Search for the cell housing the specified text and yield its (X, Y) center coordinate. 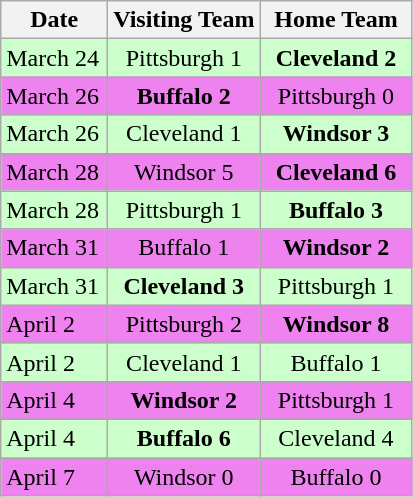
Cleveland 4 (336, 438)
Buffalo 0 (336, 477)
Cleveland 2 (336, 58)
Windsor 8 (336, 324)
Pittsburgh 2 (184, 324)
March 24 (54, 58)
April 7 (54, 477)
Windsor 0 (184, 477)
Buffalo 3 (336, 210)
Windsor 3 (336, 134)
Buffalo 2 (184, 96)
Pittsburgh 0 (336, 96)
Windsor 5 (184, 172)
Cleveland 3 (184, 286)
Visiting Team (184, 20)
Buffalo 6 (184, 438)
Date (54, 20)
Cleveland 6 (336, 172)
Home Team (336, 20)
